Pinpoint the cell where the given text exists, returning its [x, y] midpoint coordinate. 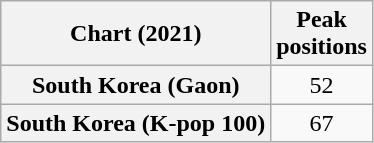
Peakpositions [322, 34]
52 [322, 85]
67 [322, 123]
South Korea (K-pop 100) [136, 123]
Chart (2021) [136, 34]
South Korea (Gaon) [136, 85]
